Determine the (x, y) coordinate at the center of the cell enclosing the given text.  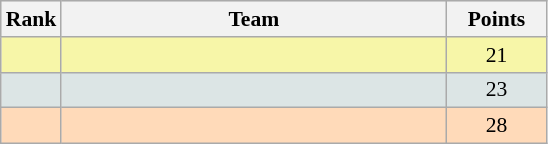
23 (496, 90)
21 (496, 55)
28 (496, 126)
Rank (32, 19)
Points (496, 19)
Team (254, 19)
